Detect which cell encompasses the target text, then output its [X, Y] center coordinate. 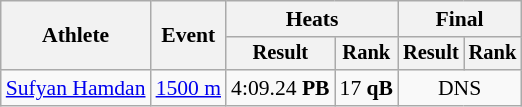
Event [188, 36]
1500 m [188, 88]
Heats [312, 19]
Athlete [76, 36]
DNS [460, 88]
Sufyan Hamdan [76, 88]
17 qB [367, 88]
Final [460, 19]
4:09.24 PB [280, 88]
